Extract the [x, y] coordinate from the center of the cell holding the provided text.  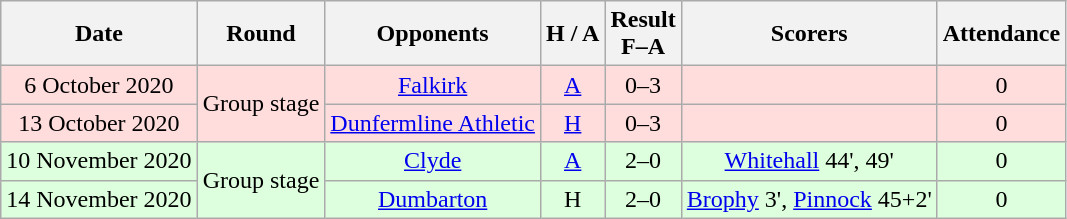
Attendance [1001, 34]
Scorers [809, 34]
Falkirk [433, 85]
ResultF–A [643, 34]
10 November 2020 [99, 161]
Opponents [433, 34]
Whitehall 44', 49' [809, 161]
Date [99, 34]
Dunfermline Athletic [433, 123]
14 November 2020 [99, 199]
13 October 2020 [99, 123]
6 October 2020 [99, 85]
H / A [572, 34]
Round [261, 34]
Dumbarton [433, 199]
Clyde [433, 161]
Brophy 3', Pinnock 45+2' [809, 199]
